Extract the [X, Y] coordinate from the center of the cell holding the provided text.  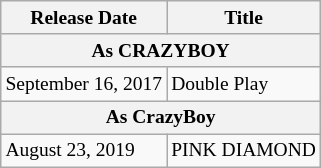
Double Play [244, 84]
As CRAZYBOY [161, 50]
August 23, 2019 [84, 150]
PINK DIAMOND [244, 150]
September 16, 2017 [84, 84]
Title [244, 18]
Release Date [84, 18]
As CrazyBoy [161, 118]
